Provide the (x, y) coordinate of the cell's center where the given text is located.  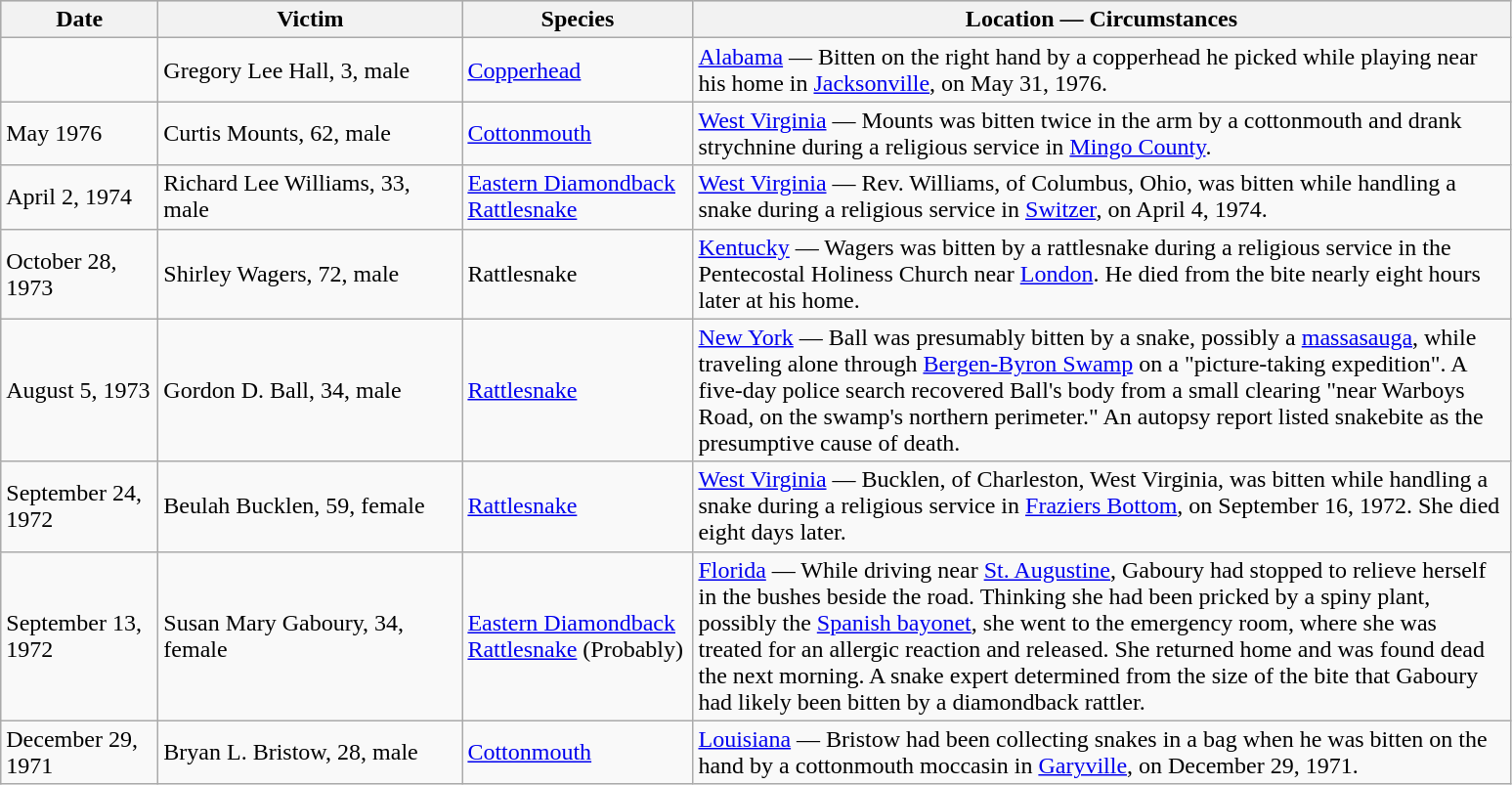
Copperhead (578, 70)
Beulah Bucklen, 59, female (311, 506)
West Virginia — Rev. Williams, of Columbus, Ohio, was bitten while handling a snake during a religious service in Switzer, on April 4, 1974. (1102, 197)
Louisiana — Bristow had been collecting snakes in a bag when he was bitten on the hand by a cottonmouth moccasin in Garyville, on December 29, 1971. (1102, 753)
Eastern Diamondback Rattlesnake (Probably) (578, 635)
Susan Mary Gaboury, 34, female (311, 635)
October 28, 1973 (80, 274)
West Virginia — Mounts was bitten twice in the arm by a cottonmouth and drank strychnine during a religious service in Mingo County. (1102, 133)
Bryan L. Bristow, 28, male (311, 753)
April 2, 1974 (80, 197)
Curtis Mounts, 62, male (311, 133)
Victim (311, 20)
Richard Lee Williams, 33, male (311, 197)
Shirley Wagers, 72, male (311, 274)
Location — Circumstances (1102, 20)
Gregory Lee Hall, 3, male (311, 70)
Alabama — Bitten on the right hand by a copperhead he picked while playing near his home in Jacksonville, on May 31, 1976. (1102, 70)
Gordon D. Ball, 34, male (311, 390)
September 24, 1972 (80, 506)
December 29, 1971 (80, 753)
Date (80, 20)
Species (578, 20)
September 13, 1972 (80, 635)
May 1976 (80, 133)
Eastern Diamondback Rattlesnake (578, 197)
August 5, 1973 (80, 390)
